Identify which cell holds the provided text, then report its [X, Y] central coordinate. 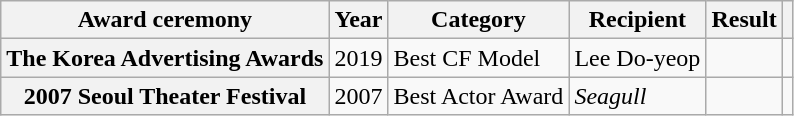
Year [358, 20]
2007 [358, 96]
Best CF Model [478, 58]
Result [744, 20]
Seagull [638, 96]
Category [478, 20]
Best Actor Award [478, 96]
Award ceremony [165, 20]
The Korea Advertising Awards [165, 58]
Recipient [638, 20]
2019 [358, 58]
Lee Do-yeop [638, 58]
2007 Seoul Theater Festival [165, 96]
